Provide the (x, y) coordinate of the cell's center where the given text is located.  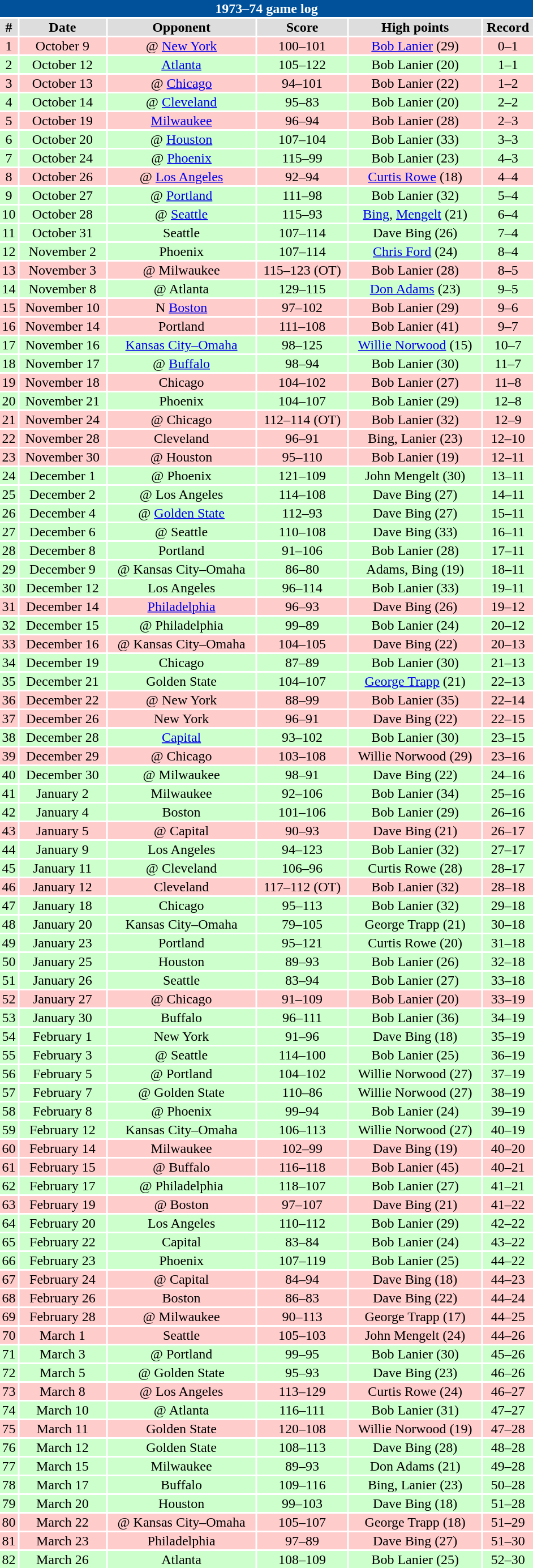
February 15 (62, 1167)
February 17 (62, 1186)
69 (9, 1317)
January 12 (62, 887)
December 15 (62, 625)
October 9 (62, 46)
October 12 (62, 65)
March 10 (62, 1410)
74 (9, 1410)
Bob Lanier (45) (415, 1167)
Curtis Rowe (28) (415, 868)
Bob Lanier (34) (415, 793)
52 (9, 999)
2–3 (508, 121)
February 24 (62, 1279)
December 8 (62, 550)
March 22 (62, 1522)
48 (9, 924)
28–17 (508, 868)
December 1 (62, 476)
105–122 (302, 65)
105–107 (302, 1522)
32 (9, 625)
George Trapp (18) (415, 1522)
95–83 (302, 102)
20–13 (508, 644)
46–27 (508, 1391)
February 23 (62, 1261)
86–83 (302, 1298)
75 (9, 1429)
44–24 (508, 1298)
98–125 (302, 345)
54 (9, 1036)
91–96 (302, 1036)
36–19 (508, 1055)
January 30 (62, 1018)
November 8 (62, 289)
18–11 (508, 569)
Don Adams (23) (415, 289)
71 (9, 1354)
91–106 (302, 550)
25 (9, 494)
March 20 (62, 1503)
92–106 (302, 793)
October 20 (62, 139)
4–4 (508, 177)
Bob Lanier (41) (415, 326)
January 11 (62, 868)
110–112 (302, 1223)
6–4 (508, 214)
14 (9, 289)
73 (9, 1391)
October 28 (62, 214)
108–113 (302, 1447)
February 19 (62, 1204)
58 (9, 1111)
Date (62, 27)
41–21 (508, 1186)
108–109 (302, 1560)
59 (9, 1130)
18 (9, 364)
October 13 (62, 83)
December 2 (62, 494)
November 14 (62, 326)
23 (9, 457)
40–19 (508, 1130)
117–112 (OT) (302, 887)
November 28 (62, 438)
28 (9, 550)
84–94 (302, 1279)
8 (9, 177)
27–17 (508, 849)
38–19 (508, 1092)
Bob Lanier (19) (415, 457)
87–89 (302, 663)
105–103 (302, 1335)
February 5 (62, 1074)
42–22 (508, 1223)
October 14 (62, 102)
86–80 (302, 569)
17–11 (508, 550)
88–99 (302, 700)
50 (9, 962)
9 (9, 195)
November 3 (62, 270)
# (9, 27)
56 (9, 1074)
33 (9, 644)
70 (9, 1335)
December 12 (62, 588)
March 26 (62, 1560)
95–93 (302, 1373)
114–108 (302, 494)
Bob Lanier (23) (415, 158)
22–15 (508, 719)
94–101 (302, 83)
February 3 (62, 1055)
19–11 (508, 588)
50–28 (508, 1485)
March 5 (62, 1373)
57 (9, 1092)
40–21 (508, 1167)
116–111 (302, 1410)
October 26 (62, 177)
John Mengelt (24) (415, 1335)
33–19 (508, 999)
11 (9, 233)
February 12 (62, 1130)
24–16 (508, 775)
12–10 (508, 438)
December 9 (62, 569)
49 (9, 943)
Bing, Mengelt (21) (415, 214)
95–113 (302, 905)
19 (9, 382)
7 (9, 158)
44 (9, 849)
96–114 (302, 588)
90–93 (302, 831)
Curtis Rowe (24) (415, 1391)
2–2 (508, 102)
83–94 (302, 980)
64 (9, 1223)
February 8 (62, 1111)
65 (9, 1242)
November 21 (62, 401)
99–103 (302, 1503)
111–108 (302, 326)
120–108 (302, 1429)
68 (9, 1298)
44–22 (508, 1261)
98–94 (302, 364)
1973–74 game log (266, 8)
72 (9, 1373)
23–16 (508, 756)
5 (9, 121)
11–7 (508, 364)
0–1 (508, 46)
November 2 (62, 251)
66 (9, 1261)
46–26 (508, 1373)
22–14 (508, 700)
30 (9, 588)
December 30 (62, 775)
14–11 (508, 494)
80 (9, 1522)
28–18 (508, 887)
January 25 (62, 962)
October 24 (62, 158)
Willie Norwood (19) (415, 1429)
91–109 (302, 999)
49–28 (508, 1466)
92–94 (302, 177)
97–107 (302, 1204)
March 17 (62, 1485)
February 26 (62, 1298)
51 (9, 980)
January 27 (62, 999)
98–91 (302, 775)
11–8 (508, 382)
107–104 (302, 139)
March 8 (62, 1391)
12–9 (508, 420)
Bob Lanier (22) (415, 83)
106–113 (302, 1130)
10–7 (508, 345)
44–25 (508, 1317)
67 (9, 1279)
December 14 (62, 606)
51–29 (508, 1522)
Bob Lanier (36) (415, 1018)
Score (302, 27)
40–20 (508, 1148)
2 (9, 65)
114–100 (302, 1055)
March 1 (62, 1335)
Dave Bing (33) (415, 532)
78 (9, 1485)
13 (9, 270)
March 15 (62, 1466)
51–30 (508, 1541)
99–94 (302, 1111)
Dave Bing (19) (415, 1148)
115–93 (302, 214)
23–15 (508, 737)
44–23 (508, 1279)
Bob Lanier (31) (415, 1410)
10 (9, 214)
111–98 (302, 195)
7–4 (508, 233)
47–27 (508, 1410)
4–3 (508, 158)
94–123 (302, 849)
3–3 (508, 139)
January 23 (62, 943)
9–7 (508, 326)
63 (9, 1204)
115–99 (302, 158)
129–115 (302, 289)
March 23 (62, 1541)
24 (9, 476)
1 (9, 46)
20 (9, 401)
62 (9, 1186)
21–13 (508, 663)
26–17 (508, 831)
November 16 (62, 345)
45 (9, 868)
17 (9, 345)
15 (9, 307)
February 7 (62, 1092)
Bob Lanier (35) (415, 700)
30–18 (508, 924)
15–11 (508, 513)
3 (9, 83)
October 27 (62, 195)
High points (415, 27)
115–123 (OT) (302, 270)
February 14 (62, 1148)
100–101 (302, 46)
@ Boston (181, 1204)
110–86 (302, 1092)
110–108 (302, 532)
March 12 (62, 1447)
96–111 (302, 1018)
79–105 (302, 924)
January 26 (62, 980)
January 9 (62, 849)
November 10 (62, 307)
90–113 (302, 1317)
112–93 (302, 513)
60 (9, 1148)
December 28 (62, 737)
December 22 (62, 700)
N Boston (181, 307)
Willie Norwood (29) (415, 756)
16 (9, 326)
February 1 (62, 1036)
46 (9, 887)
77 (9, 1466)
118–107 (302, 1186)
22 (9, 438)
29 (9, 569)
31 (9, 606)
October 19 (62, 121)
93–102 (302, 737)
99–95 (302, 1354)
February 22 (62, 1242)
47 (9, 905)
December 16 (62, 644)
31–18 (508, 943)
103–108 (302, 756)
39–19 (508, 1111)
November 18 (62, 382)
95–121 (302, 943)
116–118 (302, 1167)
January 20 (62, 924)
13–11 (508, 476)
79 (9, 1503)
1–1 (508, 65)
36 (9, 700)
8–5 (508, 270)
January 4 (62, 812)
82 (9, 1560)
47–28 (508, 1429)
96–93 (302, 606)
51–28 (508, 1503)
35–19 (508, 1036)
March 3 (62, 1354)
44–26 (508, 1335)
4 (9, 102)
Bob Lanier (26) (415, 962)
48–28 (508, 1447)
5–4 (508, 195)
George Trapp (17) (415, 1317)
1–2 (508, 83)
March 11 (62, 1429)
20–12 (508, 625)
35 (9, 681)
38 (9, 737)
Chris Ford (24) (415, 251)
43 (9, 831)
121–109 (302, 476)
Opponent (181, 27)
Record (508, 27)
97–102 (302, 307)
32–18 (508, 962)
40 (9, 775)
61 (9, 1167)
25–16 (508, 793)
101–106 (302, 812)
39 (9, 756)
106–96 (302, 868)
October 31 (62, 233)
Adams, Bing (19) (415, 569)
52–30 (508, 1560)
41 (9, 793)
January 2 (62, 793)
16–11 (508, 532)
19–12 (508, 606)
26–16 (508, 812)
9–5 (508, 289)
34–19 (508, 1018)
113–129 (302, 1391)
109–116 (302, 1485)
53 (9, 1018)
96–94 (302, 121)
37–19 (508, 1074)
12–11 (508, 457)
December 4 (62, 513)
43–22 (508, 1242)
22–13 (508, 681)
9–6 (508, 307)
February 28 (62, 1317)
112–114 (OT) (302, 420)
107–119 (302, 1261)
97–89 (302, 1541)
Don Adams (21) (415, 1466)
Curtis Rowe (20) (415, 943)
34 (9, 663)
83–84 (302, 1242)
27 (9, 532)
8–4 (508, 251)
December 26 (62, 719)
33–18 (508, 980)
81 (9, 1541)
Dave Bing (28) (415, 1447)
February 20 (62, 1223)
January 5 (62, 831)
12 (9, 251)
December 29 (62, 756)
Dave Bing (23) (415, 1373)
42 (9, 812)
Willie Norwood (15) (415, 345)
November 24 (62, 420)
November 17 (62, 364)
45–26 (508, 1354)
December 19 (62, 663)
December 21 (62, 681)
55 (9, 1055)
John Mengelt (30) (415, 476)
95–110 (302, 457)
Curtis Rowe (18) (415, 177)
29–18 (508, 905)
November 30 (62, 457)
January 18 (62, 905)
December 6 (62, 532)
104–105 (302, 644)
37 (9, 719)
26 (9, 513)
76 (9, 1447)
6 (9, 139)
21 (9, 420)
41–22 (508, 1204)
12–8 (508, 401)
99–89 (302, 625)
102–99 (302, 1148)
